Detect which cell encompasses the target text, then output its (X, Y) center coordinate. 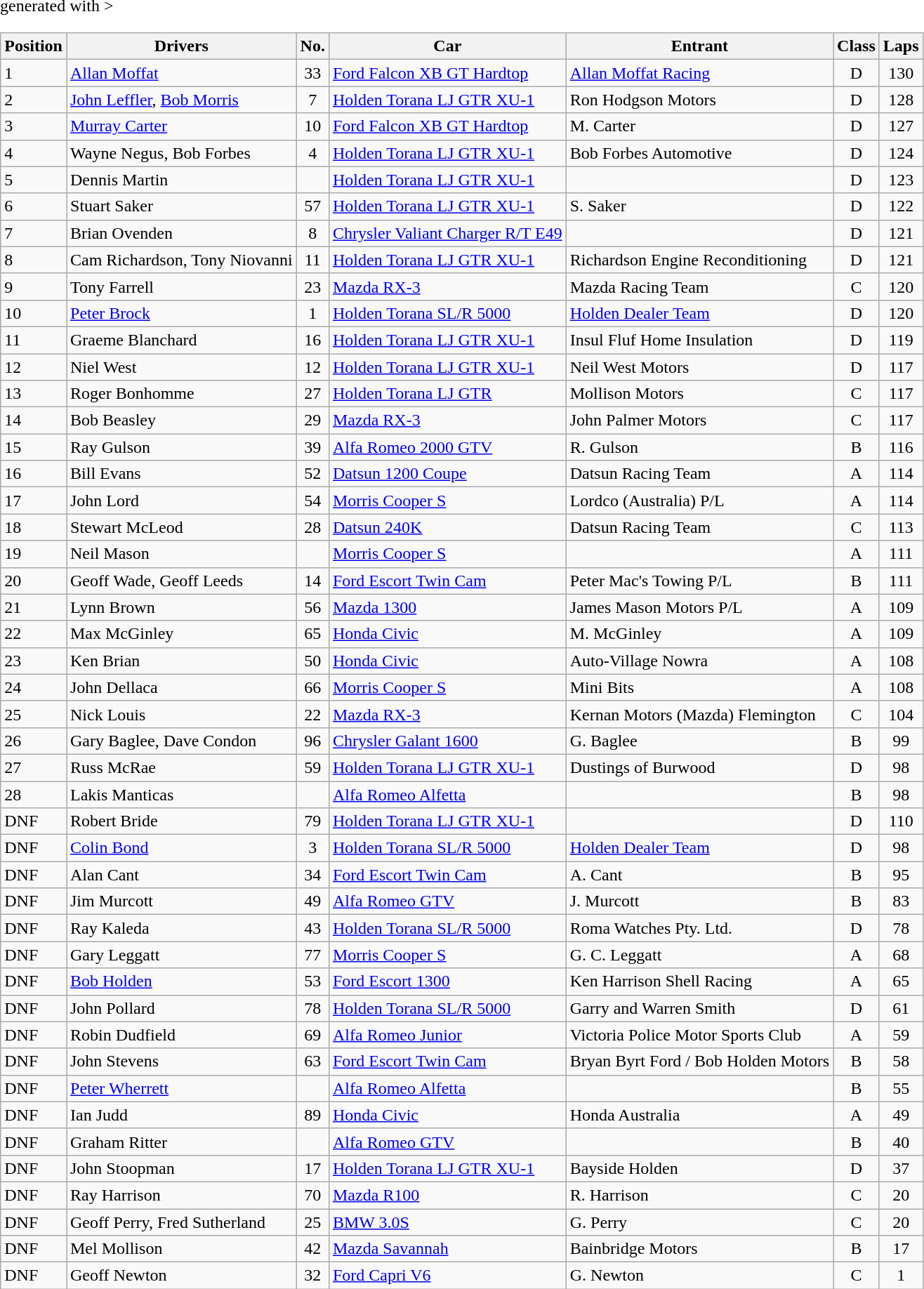
123 (901, 180)
119 (901, 340)
Alfa Romeo Junior (447, 1035)
Victoria Police Motor Sports Club (699, 1035)
57 (312, 206)
Gary Leggatt (181, 955)
Entrant (699, 46)
John Pollard (181, 1008)
Class (857, 46)
Bob Forbes Automotive (699, 153)
Stuart Saker (181, 206)
Niel West (181, 367)
No. (312, 46)
70 (312, 1195)
Geoff Newton (181, 1276)
29 (312, 421)
34 (312, 875)
Nick Louis (181, 714)
Max McGinley (181, 634)
Mazda R100 (447, 1195)
Richardson Engine Reconditioning (699, 260)
Bill Evans (181, 474)
Car (447, 46)
69 (312, 1035)
Bob Beasley (181, 421)
Laps (901, 46)
Auto-Village Nowra (699, 661)
Mel Mollison (181, 1249)
Bayside Holden (699, 1168)
Mazda Racing Team (699, 286)
52 (312, 474)
John Stoopman (181, 1168)
Geoff Wade, Geoff Leeds (181, 581)
Colin Bond (181, 848)
Chrysler Galant 1600 (447, 741)
Jim Murcott (181, 901)
Brian Ovenden (181, 233)
Murray Carter (181, 126)
37 (901, 1168)
53 (312, 981)
32 (312, 1276)
Lordco (Australia) P/L (699, 501)
99 (901, 741)
Tony Farrell (181, 286)
124 (901, 153)
127 (901, 126)
15 (34, 447)
Ford Escort 1300 (447, 981)
50 (312, 661)
33 (312, 73)
G. Newton (699, 1276)
Position (34, 46)
61 (901, 1008)
Ray Gulson (181, 447)
Allan Moffat Racing (699, 73)
19 (34, 554)
Ian Judd (181, 1115)
Chrysler Valiant Charger R/T E49 (447, 233)
Dennis Martin (181, 180)
Bryan Byrt Ford / Bob Holden Motors (699, 1062)
Robin Dudfield (181, 1035)
5 (34, 180)
M. McGinley (699, 634)
43 (312, 928)
116 (901, 447)
Ford Capri V6 (447, 1276)
Roma Watches Pty. Ltd. (699, 928)
Kernan Motors (Mazda) Flemington (699, 714)
John Stevens (181, 1062)
Insul Fluf Home Insulation (699, 340)
Stewart McLeod (181, 527)
77 (312, 955)
Neil West Motors (699, 367)
40 (901, 1142)
Dustings of Burwood (699, 767)
G. C. Leggatt (699, 955)
24 (34, 687)
Cam Richardson, Tony Niovanni (181, 260)
Roger Bonhomme (181, 394)
M. Carter (699, 126)
G. Baglee (699, 741)
54 (312, 501)
Graham Ritter (181, 1142)
Peter Brock (181, 313)
BMW 3.0S (447, 1222)
Honda Australia (699, 1115)
26 (34, 741)
110 (901, 821)
21 (34, 607)
James Mason Motors P/L (699, 607)
Alan Cant (181, 875)
Lynn Brown (181, 607)
66 (312, 687)
R. Gulson (699, 447)
Graeme Blanchard (181, 340)
Mini Bits (699, 687)
Peter Wherrett (181, 1088)
Ron Hodgson Motors (699, 100)
96 (312, 741)
13 (34, 394)
Datsun 1200 Coupe (447, 474)
G. Perry (699, 1222)
Russ McRae (181, 767)
6 (34, 206)
A. Cant (699, 875)
Wayne Negus, Bob Forbes (181, 153)
Allan Moffat (181, 73)
83 (901, 901)
Holden Torana LJ GTR (447, 394)
95 (901, 875)
Mazda 1300 (447, 607)
John Leffler, Bob Morris (181, 100)
128 (901, 100)
Ray Harrison (181, 1195)
Ken Harrison Shell Racing (699, 981)
Ray Kaleda (181, 928)
Mollison Motors (699, 394)
18 (34, 527)
Gary Baglee, Dave Condon (181, 741)
Bob Holden (181, 981)
56 (312, 607)
Lakis Manticas (181, 794)
89 (312, 1115)
79 (312, 821)
J. Murcott (699, 901)
68 (901, 955)
Ken Brian (181, 661)
113 (901, 527)
John Palmer Motors (699, 421)
John Lord (181, 501)
R. Harrison (699, 1195)
104 (901, 714)
Peter Mac's Towing P/L (699, 581)
2 (34, 100)
39 (312, 447)
Garry and Warren Smith (699, 1008)
John Dellaca (181, 687)
Alfa Romeo 2000 GTV (447, 447)
Bainbridge Motors (699, 1249)
42 (312, 1249)
Datsun 240K (447, 527)
130 (901, 73)
Drivers (181, 46)
Mazda Savannah (447, 1249)
55 (901, 1088)
58 (901, 1062)
9 (34, 286)
63 (312, 1062)
Neil Mason (181, 554)
Geoff Perry, Fred Sutherland (181, 1222)
122 (901, 206)
Robert Bride (181, 821)
S. Saker (699, 206)
